For the text-containing cell, return its midpoint in [X, Y] coordinate format. 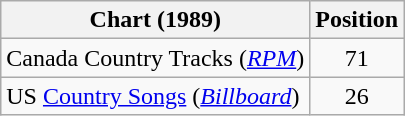
US Country Songs (Billboard) [156, 96]
71 [357, 58]
Chart (1989) [156, 20]
Canada Country Tracks (RPM) [156, 58]
26 [357, 96]
Position [357, 20]
